Detect which cell encompasses the target text, then output its (x, y) center coordinate. 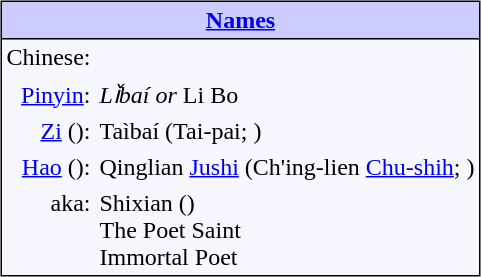
Qinglian Jushi (Ch'ing-lien Chu-shih; ) (287, 167)
Zi (): (48, 131)
Shixian () The Poet Saint Immortal Poet (287, 230)
Hao (): (48, 167)
Pinyin: (48, 95)
aka: (48, 230)
Names (240, 21)
Chinese: (48, 58)
Taìbaí (Tai-pai; ) (287, 131)
Lǐbaí or Li Bo (287, 95)
